Find where the given text appears and provide that cell's center as (x, y) coordinate. 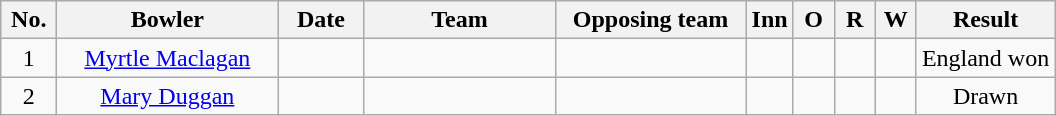
Drawn (985, 96)
2 (29, 96)
O (814, 20)
England won (985, 58)
Date (321, 20)
Result (985, 20)
Inn (770, 20)
Opposing team (650, 20)
Bowler (168, 20)
Mary Duggan (168, 96)
No. (29, 20)
Team (460, 20)
R (854, 20)
Myrtle Maclagan (168, 58)
W (896, 20)
1 (29, 58)
